Find where the given text appears and provide that cell's center as (X, Y) coordinate. 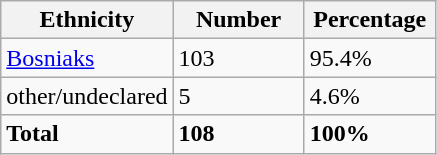
other/undeclared (87, 96)
Ethnicity (87, 20)
95.4% (370, 58)
108 (238, 134)
4.6% (370, 96)
Bosniaks (87, 58)
100% (370, 134)
Percentage (370, 20)
103 (238, 58)
Total (87, 134)
5 (238, 96)
Number (238, 20)
